Return the [X, Y] coordinate for the center point of the cell that contains the specified text.  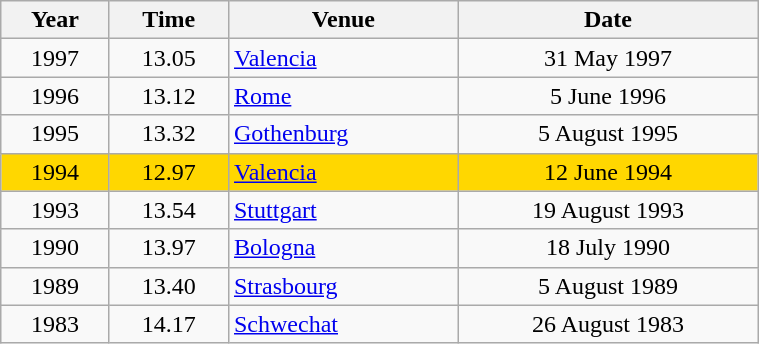
1993 [55, 210]
13.32 [168, 134]
Bologna [343, 248]
Rome [343, 96]
18 July 1990 [608, 248]
13.54 [168, 210]
13.40 [168, 286]
13.12 [168, 96]
Time [168, 20]
Strasbourg [343, 286]
5 August 1995 [608, 134]
5 August 1989 [608, 286]
13.97 [168, 248]
1996 [55, 96]
1983 [55, 324]
1994 [55, 172]
Stuttgart [343, 210]
Schwechat [343, 324]
Venue [343, 20]
5 June 1996 [608, 96]
1997 [55, 58]
26 August 1983 [608, 324]
Date [608, 20]
Gothenburg [343, 134]
31 May 1997 [608, 58]
1989 [55, 286]
1995 [55, 134]
Year [55, 20]
12 June 1994 [608, 172]
13.05 [168, 58]
14.17 [168, 324]
12.97 [168, 172]
19 August 1993 [608, 210]
1990 [55, 248]
